For the text-containing cell, return its midpoint in (X, Y) coordinate format. 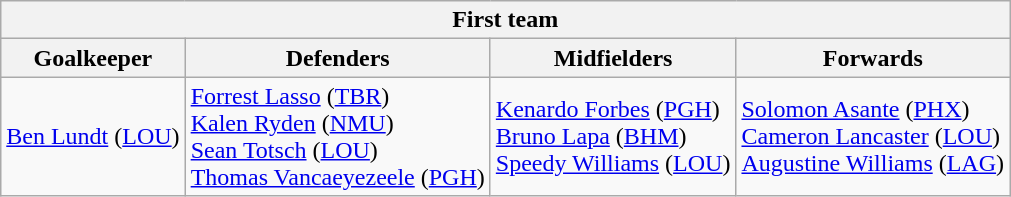
Midfielders (613, 58)
First team (506, 20)
Solomon Asante (PHX) Cameron Lancaster (LOU) Augustine Williams (LAG) (873, 136)
Ben Lundt (LOU) (93, 136)
Forrest Lasso (TBR) Kalen Ryden (NMU) Sean Totsch (LOU) Thomas Vancaeyezeele (PGH) (338, 136)
Forwards (873, 58)
Kenardo Forbes (PGH) Bruno Lapa (BHM) Speedy Williams (LOU) (613, 136)
Defenders (338, 58)
Goalkeeper (93, 58)
